Provide the [x, y] coordinate of the cell's center where the given text is located.  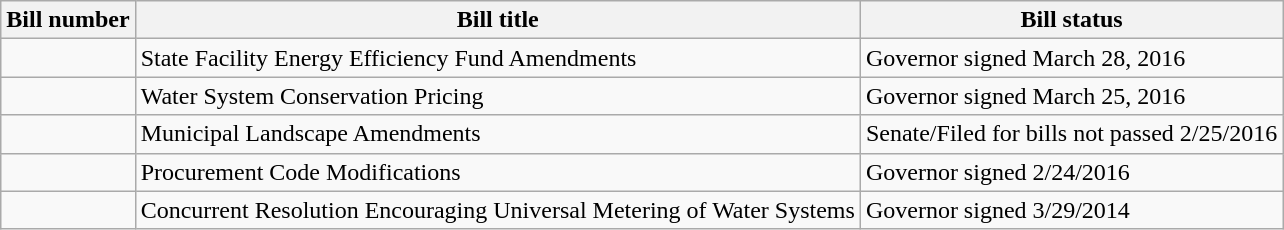
Concurrent Resolution Encouraging Universal Metering of Water Systems [498, 210]
Bill number [68, 20]
State Facility Energy Efficiency Fund Amendments [498, 58]
Bill title [498, 20]
Municipal Landscape Amendments [498, 134]
Procurement Code Modifications [498, 172]
Governor signed 3/29/2014 [1071, 210]
Governor signed 2/24/2016 [1071, 172]
Senate/Filed for bills not passed 2/25/2016 [1071, 134]
Governor signed March 28, 2016 [1071, 58]
Governor signed March 25, 2016 [1071, 96]
Water System Conservation Pricing [498, 96]
Bill status [1071, 20]
